Detect which cell encompasses the target text, then output its (x, y) center coordinate. 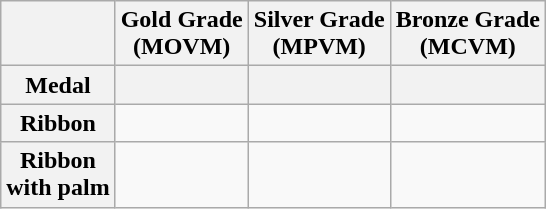
Bronze Grade(MCVM) (468, 34)
Silver Grade(MPVM) (319, 34)
Ribbon (58, 123)
Gold Grade(MOVM) (182, 34)
Ribbonwith palm (58, 174)
Medal (58, 85)
